Provide the (X, Y) coordinate of the cell's center where the given text is located.  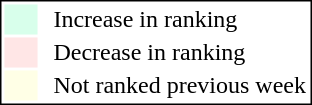
Increase in ranking (180, 19)
Not ranked previous week (180, 85)
Decrease in ranking (180, 53)
